Pinpoint the cell where the given text exists, returning its (X, Y) midpoint coordinate. 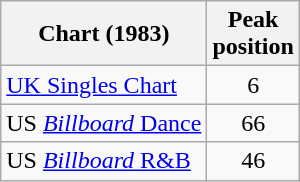
US Billboard R&B (104, 161)
Peakposition (253, 34)
US Billboard Dance (104, 123)
66 (253, 123)
UK Singles Chart (104, 85)
46 (253, 161)
Chart (1983) (104, 34)
6 (253, 85)
